Provide the (x, y) coordinate of the cell's center where the given text is located.  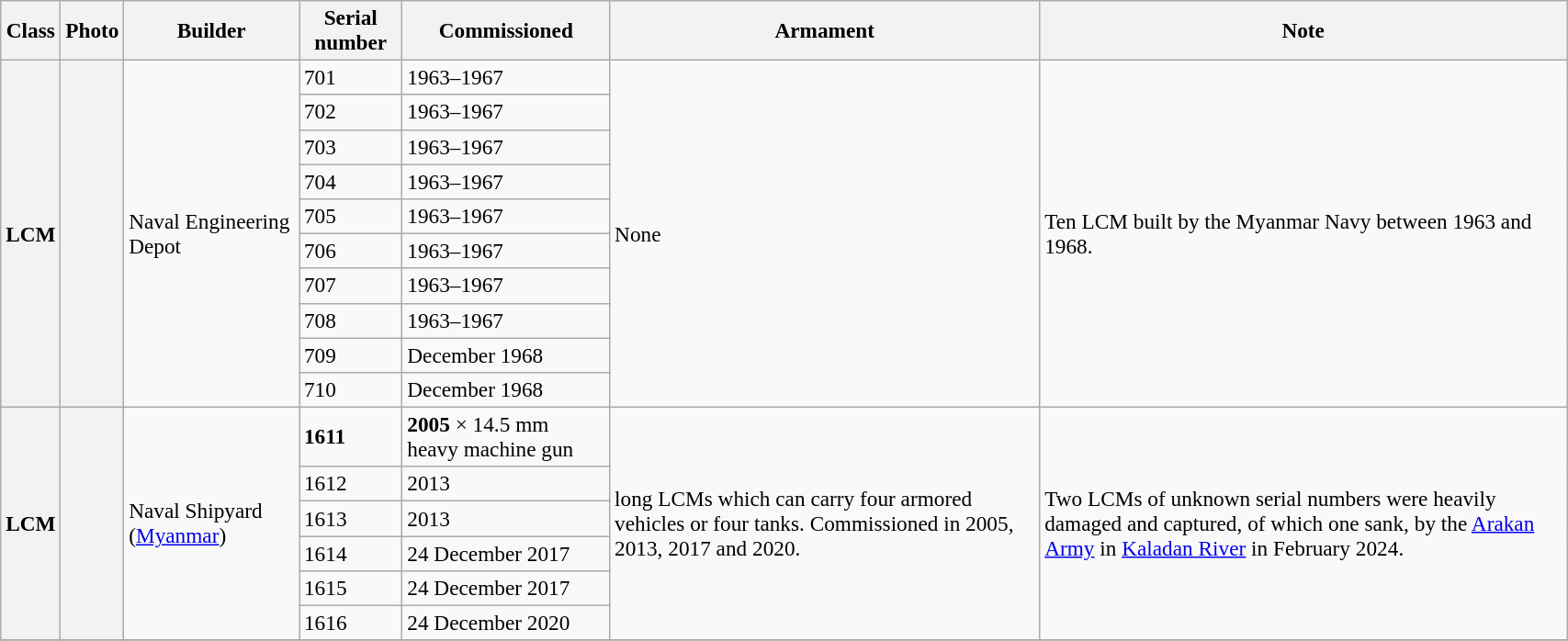
Naval Shipyard (Myanmar) (211, 523)
1615 (351, 588)
Serial number (351, 29)
Two LCMs of unknown serial numbers were heavily damaged and captured, of which one sank, by the Arakan Army in Kaladan River in February 2024. (1303, 523)
None (825, 233)
709 (351, 354)
Armament (825, 29)
705 (351, 216)
24 December 2020 (506, 623)
1613 (351, 518)
long LCMs which can carry four armored vehicles or four tanks. Commissioned in 2005, 2013, 2017 and 2020. (825, 523)
Class (31, 29)
Builder (211, 29)
706 (351, 251)
703 (351, 147)
701 (351, 77)
702 (351, 112)
1616 (351, 623)
707 (351, 286)
704 (351, 181)
1612 (351, 484)
1611 (351, 437)
708 (351, 320)
Photo (92, 29)
Note (1303, 29)
1614 (351, 553)
2005 × 14.5 mm heavy machine gun (506, 437)
Commissioned (506, 29)
Ten LCM built by the Myanmar Navy between 1963 and 1968. (1303, 233)
710 (351, 389)
Naval Engineering Depot (211, 233)
